Provide the [X, Y] coordinate of the cell's center where the given text is located.  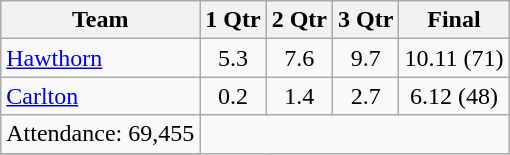
Carlton [100, 96]
9.7 [366, 58]
Attendance: 69,455 [100, 134]
10.11 (71) [454, 58]
6.12 (48) [454, 96]
1 Qtr [233, 20]
7.6 [299, 58]
5.3 [233, 58]
1.4 [299, 96]
3 Qtr [366, 20]
2 Qtr [299, 20]
Final [454, 20]
0.2 [233, 96]
Hawthorn [100, 58]
Team [100, 20]
2.7 [366, 96]
